Detect which cell encompasses the target text, then output its [X, Y] center coordinate. 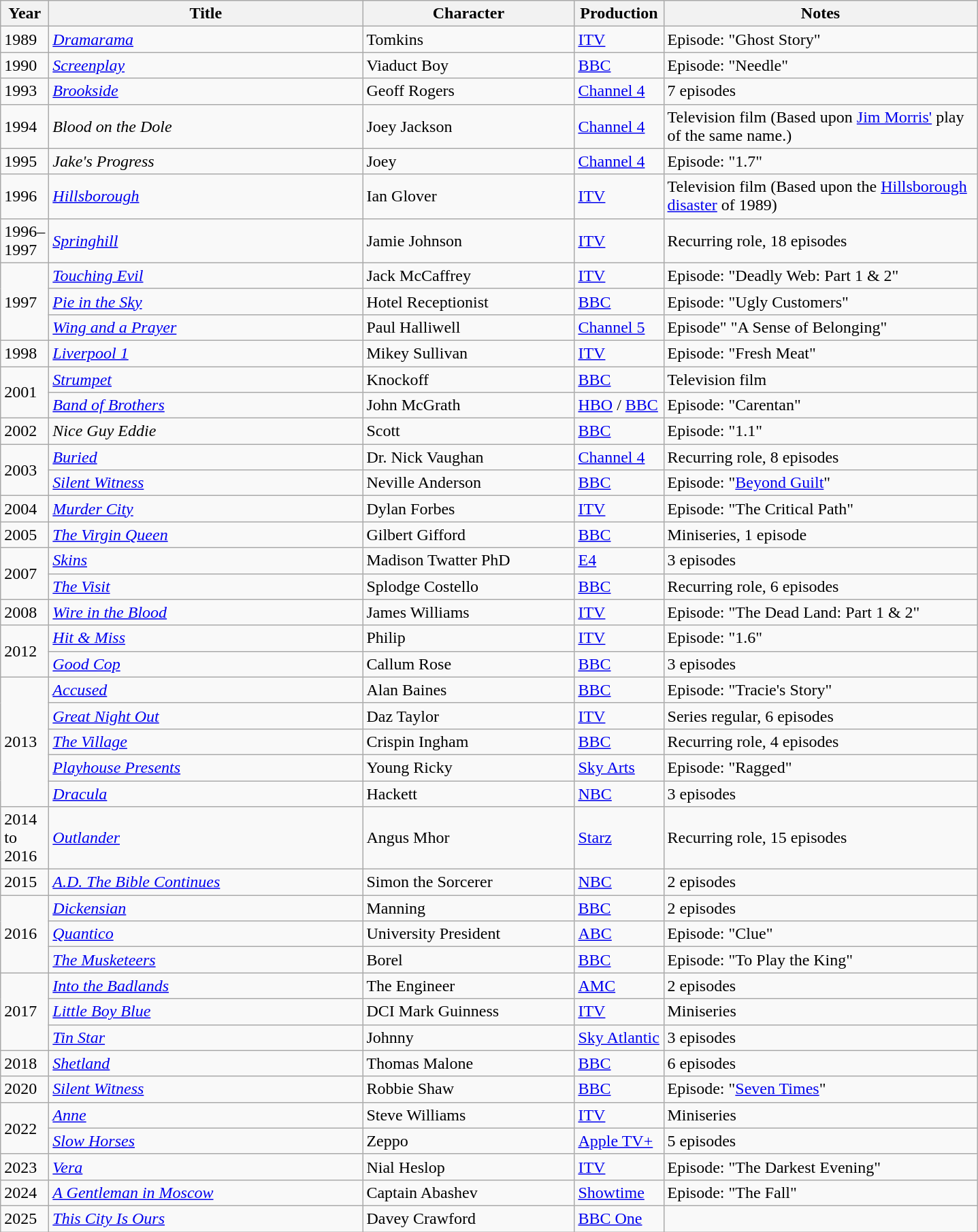
Hit & Miss [206, 638]
Robbie Shaw [468, 1089]
DCI Mark Guinness [468, 1012]
Touching Evil [206, 276]
Episode: "The Fall" [821, 1193]
Episode: "1.1" [821, 431]
Hillsborough [206, 196]
Into the Badlands [206, 986]
2016 [25, 934]
Recurring role, 4 episodes [821, 742]
1996 [25, 196]
Recurring role, 18 episodes [821, 241]
E4 [619, 561]
Gilbert Gifford [468, 535]
1998 [25, 353]
Neville Anderson [468, 483]
Dickensian [206, 908]
1997 [25, 301]
Murder City [206, 509]
Notes [821, 14]
Alan Baines [468, 690]
2005 [25, 535]
Philip [468, 638]
A Gentleman in Moscow [206, 1193]
BBC One [619, 1218]
Jack McCaffrey [468, 276]
2014 to 2016 [25, 838]
Hackett [468, 794]
2022 [25, 1128]
2013 [25, 742]
Brookside [206, 91]
Hotel Receptionist [468, 301]
Starz [619, 838]
5 episodes [821, 1141]
Johnny [468, 1037]
The Visit [206, 586]
Episode: "The Darkest Evening" [821, 1167]
Angus Mhor [468, 838]
Episode: "The Critical Path" [821, 509]
Scott [468, 431]
Splodge Costello [468, 586]
The Musketeers [206, 960]
Anne [206, 1115]
Episode: "Needle" [821, 65]
James Williams [468, 612]
A.D. The Bible Continues [206, 882]
Springhill [206, 241]
Episode: "Carentan" [821, 405]
Jamie Johnson [468, 241]
Paul Halliwell [468, 327]
Nice Guy Eddie [206, 431]
Joey Jackson [468, 127]
2008 [25, 612]
1994 [25, 127]
Episode" "A Sense of Belonging" [821, 327]
2015 [25, 882]
Episode: "Tracie's Story" [821, 690]
HBO / BBC [619, 405]
Apple TV+ [619, 1141]
Tin Star [206, 1037]
2002 [25, 431]
Sky Atlantic [619, 1037]
Ian Glover [468, 196]
Skins [206, 561]
Crispin Ingham [468, 742]
Madison Twatter PhD [468, 561]
Knockoff [468, 379]
Young Ricky [468, 767]
Episode: "1.6" [821, 638]
2020 [25, 1089]
Episode: "Beyond Guilt" [821, 483]
ABC [619, 934]
Viaduct Boy [468, 65]
Episode: "Ugly Customers" [821, 301]
Production [619, 14]
The Virgin Queen [206, 535]
2025 [25, 1218]
Vera [206, 1167]
Television film (Based upon Jim Morris' play of the same name.) [821, 127]
Good Cop [206, 664]
Great Night Out [206, 716]
Episode: "Ghost Story" [821, 39]
2023 [25, 1167]
Dr. Nick Vaughan [468, 457]
Steve Williams [468, 1115]
Accused [206, 690]
2012 [25, 651]
Quantico [206, 934]
Davey Crawford [468, 1218]
Nial Heslop [468, 1167]
1989 [25, 39]
Geoff Rogers [468, 91]
Title [206, 14]
Screenplay [206, 65]
Borel [468, 960]
Thomas Malone [468, 1063]
Blood on the Dole [206, 127]
Episode: "Clue" [821, 934]
Wire in the Blood [206, 612]
Dylan Forbes [468, 509]
Pie in the Sky [206, 301]
Episode: "To Play the King" [821, 960]
Zeppo [468, 1141]
Playhouse Presents [206, 767]
Episode: "Ragged" [821, 767]
Miniseries, 1 episode [821, 535]
Episode: "1.7" [821, 161]
John McGrath [468, 405]
Buried [206, 457]
2004 [25, 509]
Shetland [206, 1063]
Wing and a Prayer [206, 327]
Episode: "Seven Times" [821, 1089]
Strumpet [206, 379]
Channel 5 [619, 327]
The Village [206, 742]
Character [468, 14]
Episode: "Fresh Meat" [821, 353]
Recurring role, 6 episodes [821, 586]
Band of Brothers [206, 405]
Television film (Based upon the Hillsborough disaster of 1989) [821, 196]
7 episodes [821, 91]
Daz Taylor [468, 716]
Mikey Sullivan [468, 353]
Recurring role, 15 episodes [821, 838]
1995 [25, 161]
Dracula [206, 794]
2001 [25, 392]
Sky Arts [619, 767]
Callum Rose [468, 664]
The Engineer [468, 986]
Liverpool 1 [206, 353]
2018 [25, 1063]
Joey [468, 161]
Slow Horses [206, 1141]
This City Is Ours [206, 1218]
Year [25, 14]
6 episodes [821, 1063]
Recurring role, 8 episodes [821, 457]
2007 [25, 573]
AMC [619, 986]
Episode: "The Dead Land: Part 1 & 2" [821, 612]
Manning [468, 908]
Simon the Sorcerer [468, 882]
Outlander [206, 838]
1996–1997 [25, 241]
1993 [25, 91]
Jake's Progress [206, 161]
Television film [821, 379]
University President [468, 934]
Series regular, 6 episodes [821, 716]
Little Boy Blue [206, 1012]
Episode: "Deadly Web: Part 1 & 2" [821, 276]
1990 [25, 65]
2017 [25, 1012]
Tomkins [468, 39]
Showtime [619, 1193]
2024 [25, 1193]
Captain Abashev [468, 1193]
Dramarama [206, 39]
2003 [25, 470]
